Capture the cell that displays the provided text and extract its (X, Y) central coordinate. 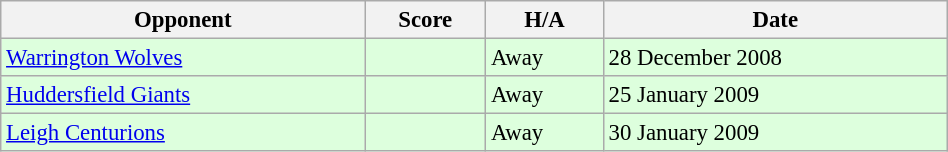
25 January 2009 (775, 95)
30 January 2009 (775, 133)
Date (775, 20)
Leigh Centurions (183, 133)
H/A (545, 20)
Opponent (183, 20)
28 December 2008 (775, 58)
Score (426, 20)
Warrington Wolves (183, 58)
Huddersfield Giants (183, 95)
